Search for the cell housing the specified text and yield its [X, Y] center coordinate. 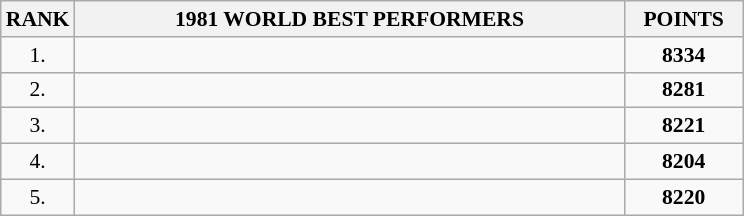
8204 [684, 162]
4. [38, 162]
3. [38, 126]
8281 [684, 90]
1981 WORLD BEST PERFORMERS [349, 19]
5. [38, 197]
1. [38, 55]
POINTS [684, 19]
8221 [684, 126]
RANK [38, 19]
8220 [684, 197]
2. [38, 90]
8334 [684, 55]
